From the cell containing the given text, extract its center point as (x, y) coordinate. 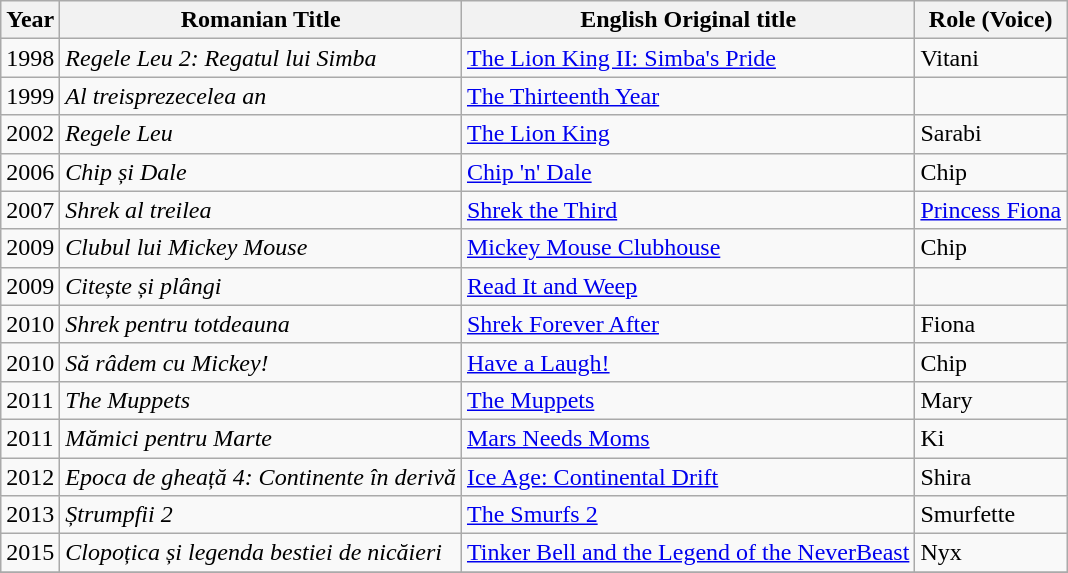
The Smurfs 2 (688, 515)
Shrek the Third (688, 210)
Smurfette (991, 515)
Sarabi (991, 134)
Ștrumpfii 2 (261, 515)
Ki (991, 438)
English Original title (688, 20)
Role (Voice) (991, 20)
Vitani (991, 58)
Chip și Dale (261, 172)
Have a Laugh! (688, 362)
Ice Age: Continental Drift (688, 477)
Nyx (991, 553)
Read It and Weep (688, 286)
Chip 'n' Dale (688, 172)
The Thirteenth Year (688, 96)
Regele Leu (261, 134)
2013 (30, 515)
Tinker Bell and the Legend of the NeverBeast (688, 553)
1998 (30, 58)
1999 (30, 96)
Mars Needs Moms (688, 438)
Regele Leu 2: Regatul lui Simba (261, 58)
Year (30, 20)
Clopoțica și legenda bestiei de nicăieri (261, 553)
Citește și plângi (261, 286)
2006 (30, 172)
Clubul lui Mickey Mouse (261, 248)
The Lion King (688, 134)
Mickey Mouse Clubhouse (688, 248)
Mămici pentru Marte (261, 438)
Shrek pentru totdeauna (261, 324)
2007 (30, 210)
2002 (30, 134)
Al treisprezecelea an (261, 96)
2015 (30, 553)
2012 (30, 477)
Epoca de gheață 4: Continente în derivă (261, 477)
Shrek Forever After (688, 324)
Fiona (991, 324)
Shira (991, 477)
Mary (991, 400)
Shrek al treilea (261, 210)
Romanian Title (261, 20)
Princess Fiona (991, 210)
Să râdem cu Mickey! (261, 362)
The Lion King II: Simba's Pride (688, 58)
